Output the [x, y] coordinate of the center of the cell containing the given text.  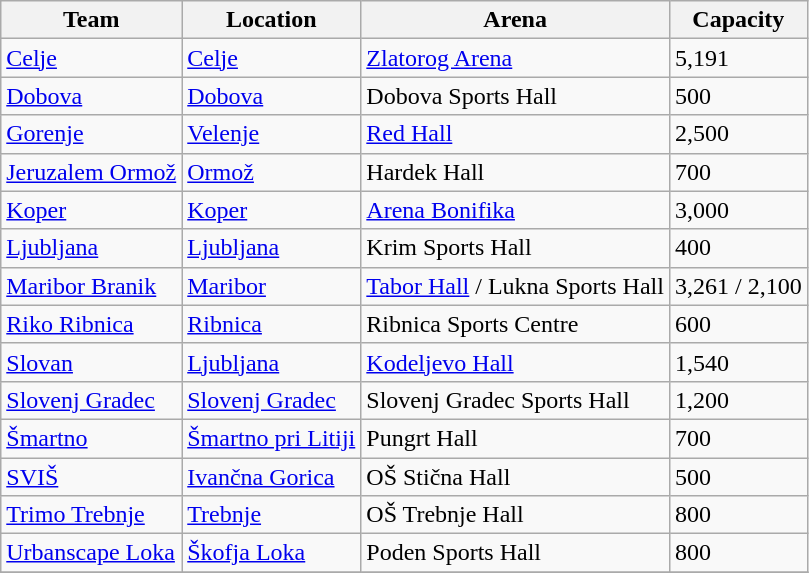
1,540 [738, 362]
3,000 [738, 210]
Riko Ribnica [92, 324]
400 [738, 248]
Zlatorog Arena [516, 58]
Ribnica Sports Centre [516, 324]
SVIŠ [92, 477]
Trebnje [272, 515]
Capacity [738, 20]
OŠ Trebnje Hall [516, 515]
Trimo Trebnje [92, 515]
Ormož [272, 172]
Velenje [272, 134]
Red Hall [516, 134]
Dobova Sports Hall [516, 96]
Ivančna Gorica [272, 477]
Hardek Hall [516, 172]
Jeruzalem Ormož [92, 172]
Šmartno pri Litiji [272, 438]
Kodeljevo Hall [516, 362]
Team [92, 20]
1,200 [738, 400]
2,500 [738, 134]
Slovenj Gradec Sports Hall [516, 400]
Tabor Hall / Lukna Sports Hall [516, 286]
Gorenje [92, 134]
Krim Sports Hall [516, 248]
Ribnica [272, 324]
Slovan [92, 362]
Urbanscape Loka [92, 553]
Location [272, 20]
Škofja Loka [272, 553]
Arena [516, 20]
5,191 [738, 58]
600 [738, 324]
Maribor Branik [92, 286]
Arena Bonifika [516, 210]
3,261 / 2,100 [738, 286]
Poden Sports Hall [516, 553]
Šmartno [92, 438]
Maribor [272, 286]
OŠ Stična Hall [516, 477]
Pungrt Hall [516, 438]
